Extract the [X, Y] coordinate from the center of the cell holding the provided text.  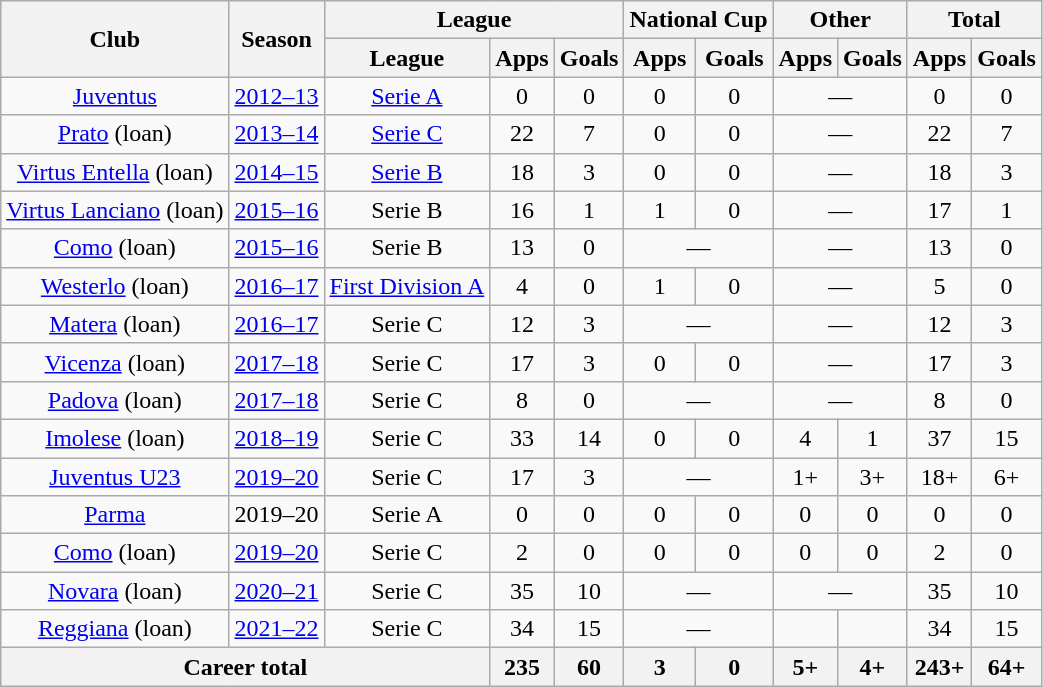
2020–21 [276, 591]
2018–19 [276, 438]
Padova (loan) [115, 400]
Reggiana (loan) [115, 629]
5+ [805, 667]
Juventus [115, 96]
Matera (loan) [115, 324]
2021–22 [276, 629]
Season [276, 39]
16 [522, 210]
Parma [115, 515]
60 [589, 667]
37 [939, 438]
243+ [939, 667]
First Division A [407, 286]
235 [522, 667]
3+ [873, 477]
Virtus Entella (loan) [115, 172]
Career total [246, 667]
1+ [805, 477]
Juventus U23 [115, 477]
Prato (loan) [115, 134]
2012–13 [276, 96]
Total [974, 20]
6+ [1007, 477]
4+ [873, 667]
33 [522, 438]
Novara (loan) [115, 591]
18+ [939, 477]
National Cup [698, 20]
64+ [1007, 667]
2014–15 [276, 172]
Other [840, 20]
Club [115, 39]
Virtus Lanciano (loan) [115, 210]
14 [589, 438]
2013–14 [276, 134]
5 [939, 286]
Vicenza (loan) [115, 362]
Imolese (loan) [115, 438]
Westerlo (loan) [115, 286]
